For the text-containing cell, return its midpoint in [x, y] coordinate format. 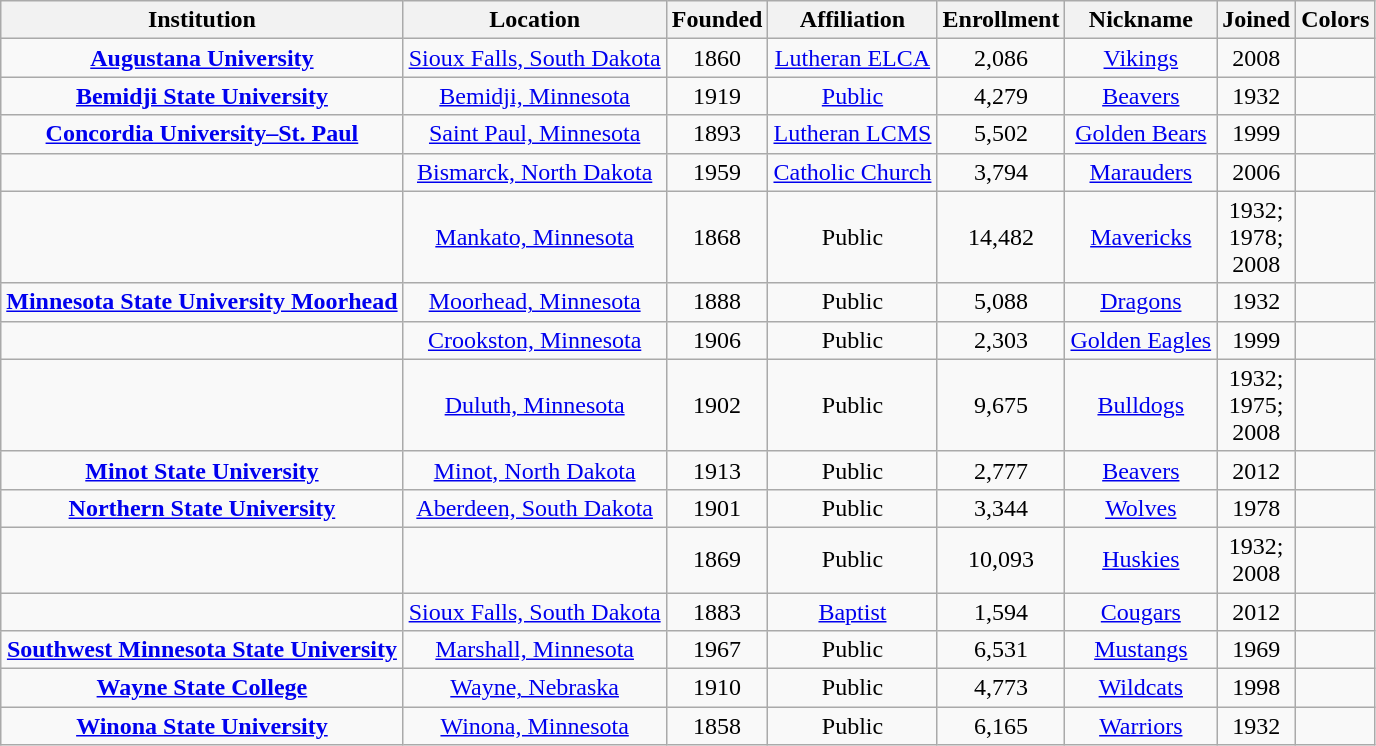
Mustangs [1141, 650]
Enrollment [1001, 20]
Catholic Church [852, 172]
Wayne State College [202, 688]
Bemidji State University [202, 96]
Moorhead, Minnesota [534, 302]
1913 [717, 470]
1919 [717, 96]
Institution [202, 20]
Augustana University [202, 58]
Concordia University–St. Paul [202, 134]
1910 [717, 688]
Mankato, Minnesota [534, 237]
14,482 [1001, 237]
10,093 [1001, 560]
1888 [717, 302]
1978 [1256, 508]
2,086 [1001, 58]
2006 [1256, 172]
Cougars [1141, 611]
6,165 [1001, 726]
3,794 [1001, 172]
1902 [717, 405]
1967 [717, 650]
1868 [717, 237]
Wolves [1141, 508]
3,344 [1001, 508]
2008 [1256, 58]
2,303 [1001, 340]
Aberdeen, South Dakota [534, 508]
2,777 [1001, 470]
Lutheran LCMS [852, 134]
Lutheran ELCA [852, 58]
1860 [717, 58]
4,773 [1001, 688]
1906 [717, 340]
Winona State University [202, 726]
Northern State University [202, 508]
Mavericks [1141, 237]
Southwest Minnesota State University [202, 650]
Winona, Minnesota [534, 726]
Marshall, Minnesota [534, 650]
1932;1975;2008 [1256, 405]
Colors [1336, 20]
1998 [1256, 688]
Minnesota State University Moorhead [202, 302]
Marauders [1141, 172]
Duluth, Minnesota [534, 405]
Wildcats [1141, 688]
1932;2008 [1256, 560]
5,088 [1001, 302]
1932;1978;2008 [1256, 237]
Minot State University [202, 470]
1959 [717, 172]
Minot, North Dakota [534, 470]
Dragons [1141, 302]
Bismarck, North Dakota [534, 172]
1869 [717, 560]
4,279 [1001, 96]
1901 [717, 508]
Joined [1256, 20]
Baptist [852, 611]
1883 [717, 611]
Nickname [1141, 20]
Warriors [1141, 726]
1,594 [1001, 611]
Crookston, Minnesota [534, 340]
Wayne, Nebraska [534, 688]
9,675 [1001, 405]
1858 [717, 726]
Saint Paul, Minnesota [534, 134]
Affiliation [852, 20]
Location [534, 20]
1893 [717, 134]
6,531 [1001, 650]
Golden Bears [1141, 134]
Vikings [1141, 58]
Bulldogs [1141, 405]
Golden Eagles [1141, 340]
Founded [717, 20]
Huskies [1141, 560]
1969 [1256, 650]
5,502 [1001, 134]
Bemidji, Minnesota [534, 96]
